For the text-containing cell, return its midpoint in [X, Y] coordinate format. 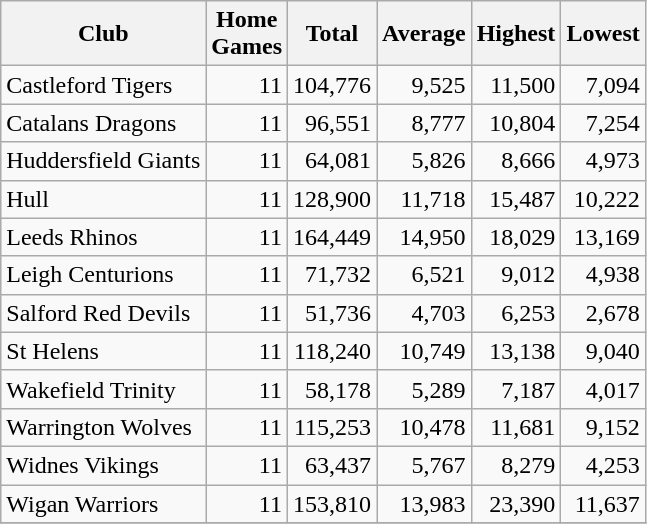
4,253 [603, 465]
9,152 [603, 427]
6,253 [516, 313]
Highest [516, 34]
13,983 [424, 503]
8,279 [516, 465]
4,973 [603, 161]
13,169 [603, 237]
15,487 [516, 199]
4,017 [603, 389]
11,500 [516, 85]
9,040 [603, 351]
Total [332, 34]
Wakefield Trinity [104, 389]
7,187 [516, 389]
58,178 [332, 389]
Salford Red Devils [104, 313]
Leigh Centurions [104, 275]
7,254 [603, 123]
Warrington Wolves [104, 427]
6,521 [424, 275]
10,222 [603, 199]
2,678 [603, 313]
Widnes Vikings [104, 465]
Hull [104, 199]
Castleford Tigers [104, 85]
5,767 [424, 465]
10,749 [424, 351]
23,390 [516, 503]
18,029 [516, 237]
4,938 [603, 275]
153,810 [332, 503]
64,081 [332, 161]
104,776 [332, 85]
St Helens [104, 351]
10,804 [516, 123]
Catalans Dragons [104, 123]
Lowest [603, 34]
71,732 [332, 275]
5,826 [424, 161]
Wigan Warriors [104, 503]
10,478 [424, 427]
9,525 [424, 85]
115,253 [332, 427]
51,736 [332, 313]
11,637 [603, 503]
Leeds Rhinos [104, 237]
9,012 [516, 275]
96,551 [332, 123]
5,289 [424, 389]
Club [104, 34]
63,437 [332, 465]
118,240 [332, 351]
8,666 [516, 161]
4,703 [424, 313]
14,950 [424, 237]
11,718 [424, 199]
128,900 [332, 199]
13,138 [516, 351]
HomeGames [247, 34]
7,094 [603, 85]
Average [424, 34]
8,777 [424, 123]
11,681 [516, 427]
164,449 [332, 237]
Huddersfield Giants [104, 161]
